Extract the [X, Y] coordinate from the center of the cell holding the provided text.  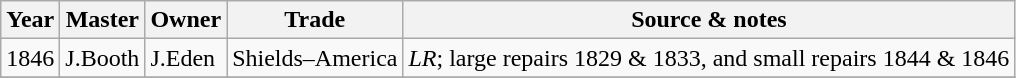
J.Booth [102, 58]
Shields–America [315, 58]
Master [102, 20]
Year [30, 20]
Owner [186, 20]
J.Eden [186, 58]
Trade [315, 20]
1846 [30, 58]
LR; large repairs 1829 & 1833, and small repairs 1844 & 1846 [709, 58]
Source & notes [709, 20]
